Return the [X, Y] coordinate for the center point of the cell that contains the specified text.  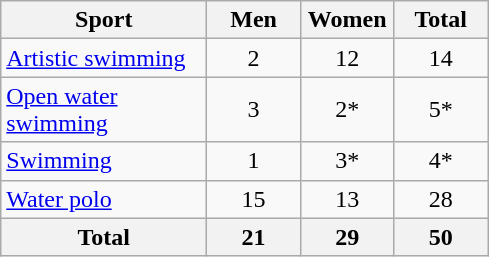
12 [347, 58]
Men [254, 20]
5* [441, 110]
13 [347, 199]
50 [441, 237]
4* [441, 161]
3* [347, 161]
29 [347, 237]
2* [347, 110]
Water polo [104, 199]
Swimming [104, 161]
28 [441, 199]
Open water swimming [104, 110]
15 [254, 199]
Sport [104, 20]
3 [254, 110]
2 [254, 58]
21 [254, 237]
1 [254, 161]
14 [441, 58]
Artistic swimming [104, 58]
Women [347, 20]
